Provide the (X, Y) coordinate of the cell's center where the given text is located.  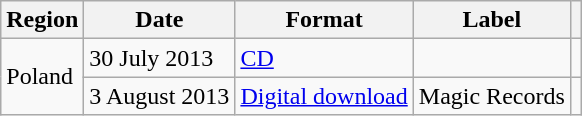
Digital download (324, 96)
Label (492, 20)
Magic Records (492, 96)
Poland (42, 77)
3 August 2013 (160, 96)
30 July 2013 (160, 58)
CD (324, 58)
Format (324, 20)
Date (160, 20)
Region (42, 20)
